From the cell containing the given text, extract its center point as [x, y] coordinate. 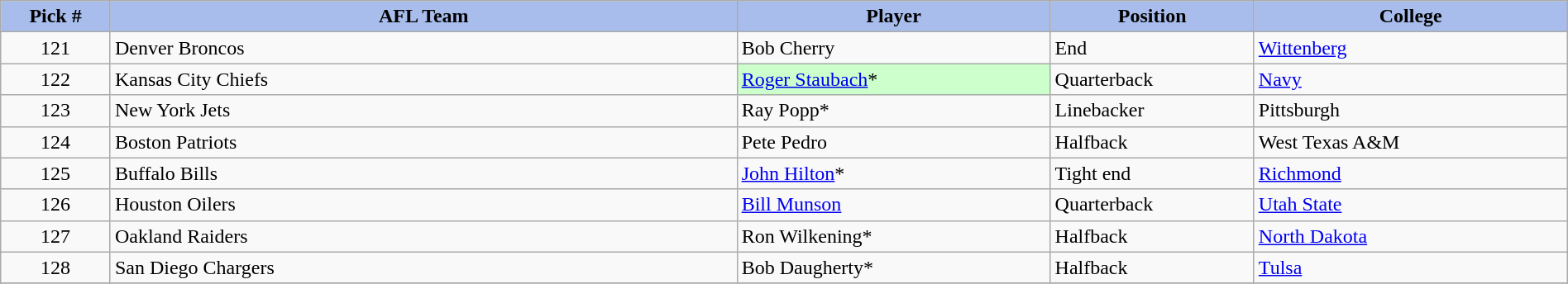
San Diego Chargers [423, 267]
Oakland Raiders [423, 236]
West Texas A&M [1411, 142]
Kansas City Chiefs [423, 79]
Houston Oilers [423, 205]
Tulsa [1411, 267]
Ron Wilkening* [893, 236]
Roger Staubach* [893, 79]
John Hilton* [893, 173]
Bob Cherry [893, 48]
Pittsburgh [1411, 111]
AFL Team [423, 17]
College [1411, 17]
Pete Pedro [893, 142]
123 [56, 111]
124 [56, 142]
Bob Daugherty* [893, 267]
Tight end [1152, 173]
North Dakota [1411, 236]
126 [56, 205]
Buffalo Bills [423, 173]
Utah State [1411, 205]
127 [56, 236]
New York Jets [423, 111]
Wittenberg [1411, 48]
End [1152, 48]
Denver Broncos [423, 48]
121 [56, 48]
Richmond [1411, 173]
128 [56, 267]
Ray Popp* [893, 111]
Player [893, 17]
Navy [1411, 79]
Linebacker [1152, 111]
125 [56, 173]
122 [56, 79]
Pick # [56, 17]
Bill Munson [893, 205]
Position [1152, 17]
Boston Patriots [423, 142]
